Return the [X, Y] coordinate for the center point of the cell that contains the specified text.  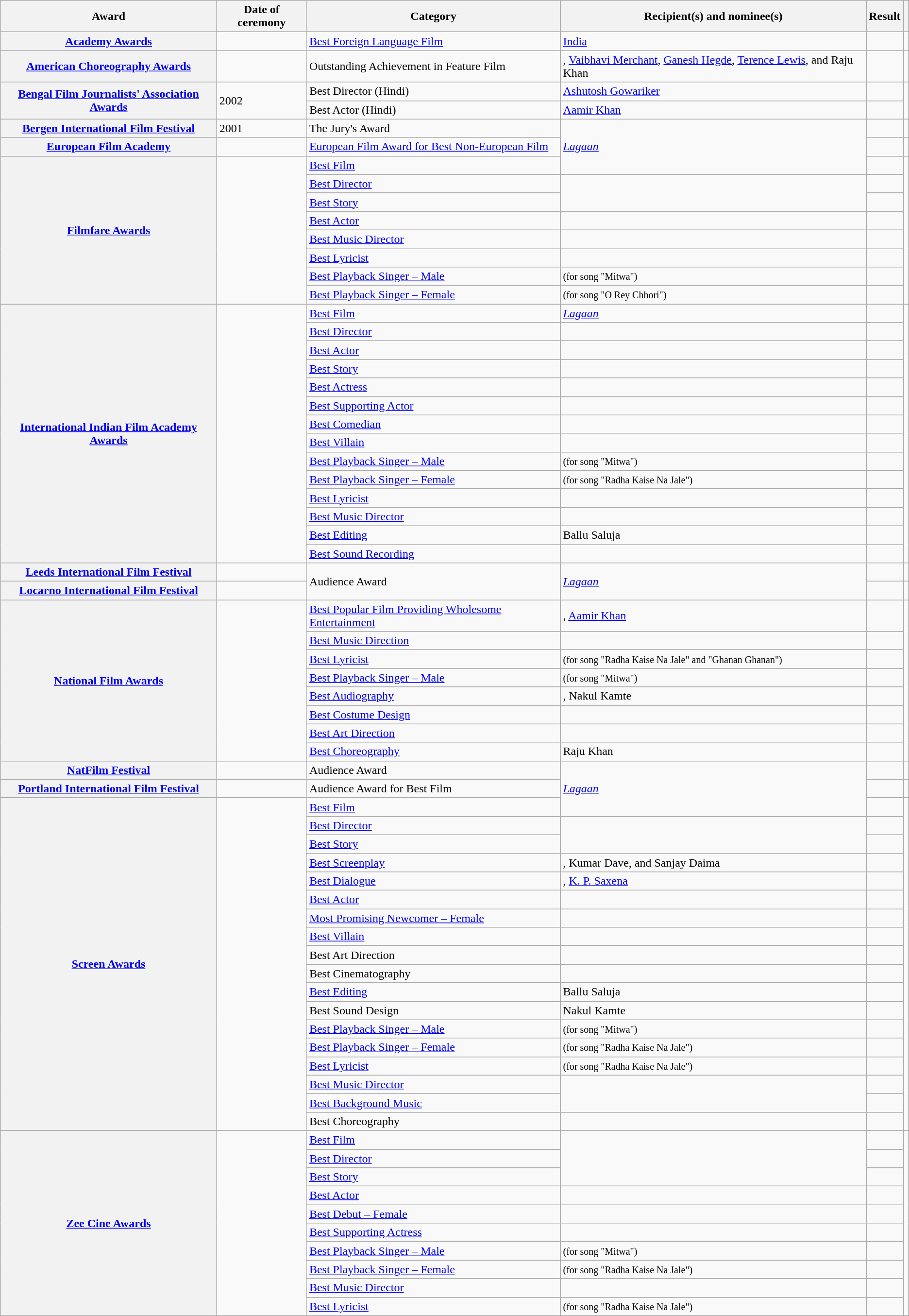
Aamir Khan [713, 110]
International Indian Film Academy Awards [109, 433]
Best Sound Recording [433, 553]
Best Music Direction [433, 641]
Best Supporting Actress [433, 1232]
Best Actor (Hindi) [433, 110]
Portland International Film Festival [109, 788]
2002 [261, 101]
Filmfare Awards [109, 230]
Category [433, 17]
2001 [261, 128]
Best Actress [433, 387]
Locarno International Film Festival [109, 591]
Bengal Film Journalists' Association Awards [109, 101]
Best Sound Design [433, 1010]
, Nakul Kamte [713, 696]
Raju Khan [713, 752]
Best Cinematography [433, 974]
The Jury's Award [433, 128]
American Choreography Awards [109, 66]
Nakul Kamte [713, 1010]
Best Supporting Actor [433, 406]
Best Audiography [433, 696]
Best Comedian [433, 424]
Outstanding Achievement in Feature Film [433, 66]
Screen Awards [109, 964]
Academy Awards [109, 41]
Best Screenplay [433, 862]
(for song "O Rey Chhori") [713, 295]
(for song "Radha Kaise Na Jale" and "Ghanan Ghanan") [713, 659]
, Kumar Dave, and Sanjay Daima [713, 862]
Result [885, 17]
, Aamir Khan [713, 616]
European Film Academy [109, 147]
Audience Award for Best Film [433, 788]
Zee Cine Awards [109, 1223]
Leeds International Film Festival [109, 572]
Award [109, 17]
Ashutosh Gowariker [713, 91]
Best Foreign Language Film [433, 41]
Best Director (Hindi) [433, 91]
National Film Awards [109, 681]
Bergen International Film Festival [109, 128]
European Film Award for Best Non-European Film [433, 147]
Best Costume Design [433, 715]
, Vaibhavi Merchant, Ganesh Hegde, Terence Lewis, and Raju Khan [713, 66]
Recipient(s) and nominee(s) [713, 17]
, K. P. Saxena [713, 881]
Best Background Music [433, 1103]
Best Debut – Female [433, 1214]
Most Promising Newcomer – Female [433, 918]
Date of ceremony [261, 17]
NatFilm Festival [109, 770]
Best Dialogue [433, 881]
India [713, 41]
Best Popular Film Providing Wholesome Entertainment [433, 616]
